Return the (X, Y) coordinate for the center point of the cell that contains the specified text.  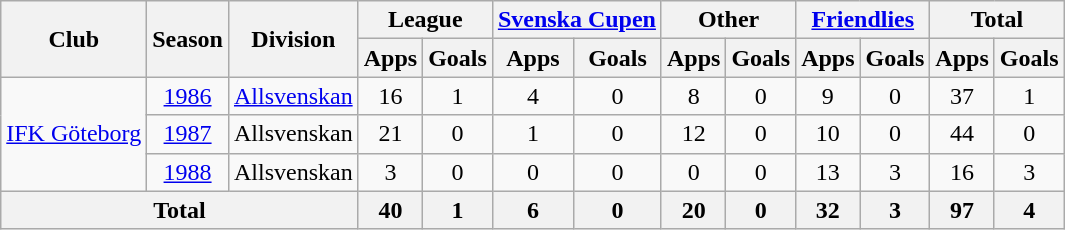
Club (74, 39)
Svenska Cupen (576, 20)
8 (693, 96)
12 (693, 134)
97 (962, 210)
Friendlies (863, 20)
21 (390, 134)
Other (728, 20)
20 (693, 210)
10 (828, 134)
League (425, 20)
6 (532, 210)
Division (293, 39)
32 (828, 210)
IFK Göteborg (74, 134)
1988 (188, 172)
1986 (188, 96)
13 (828, 172)
37 (962, 96)
40 (390, 210)
1987 (188, 134)
Season (188, 39)
9 (828, 96)
44 (962, 134)
